Scan for the cell matching the given text and deliver its (X, Y) coordinate at center. 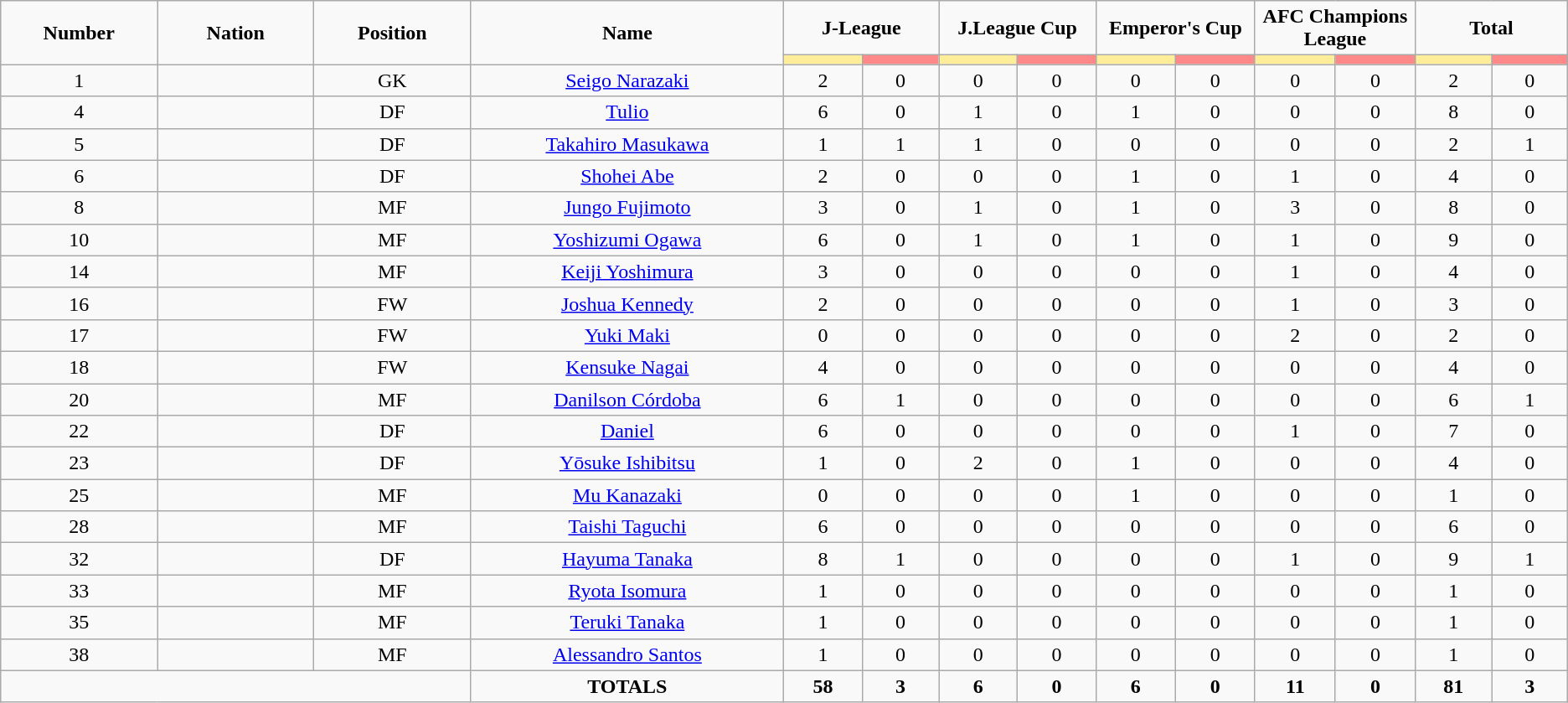
28 (79, 527)
Keiji Yoshimura (627, 271)
33 (79, 591)
Yōsuke Ishibitsu (627, 463)
10 (79, 240)
GK (392, 80)
20 (79, 400)
Yuki Maki (627, 335)
35 (79, 623)
Teruki Tanaka (627, 623)
Mu Kanazaki (627, 495)
32 (79, 559)
AFC Champions League (1335, 28)
TOTALS (627, 686)
22 (79, 432)
16 (79, 303)
5 (79, 144)
17 (79, 335)
Alessandro Santos (627, 654)
7 (1454, 432)
58 (823, 686)
18 (79, 367)
23 (79, 463)
Kensuke Nagai (627, 367)
Number (79, 33)
Taishi Taguchi (627, 527)
Tulio (627, 112)
14 (79, 271)
Seigo Narazaki (627, 80)
Joshua Kennedy (627, 303)
Emperor's Cup (1175, 28)
Ryota Isomura (627, 591)
Yoshizumi Ogawa (627, 240)
Daniel (627, 432)
Total (1492, 28)
Position (392, 33)
11 (1295, 686)
Jungo Fujimoto (627, 208)
Nation (236, 33)
25 (79, 495)
81 (1454, 686)
Name (627, 33)
J-League (861, 28)
38 (79, 654)
Shohei Abe (627, 176)
J.League Cup (1018, 28)
Hayuma Tanaka (627, 559)
Danilson Córdoba (627, 400)
Takahiro Masukawa (627, 144)
